Output the (x, y) coordinate of the center of the cell containing the given text.  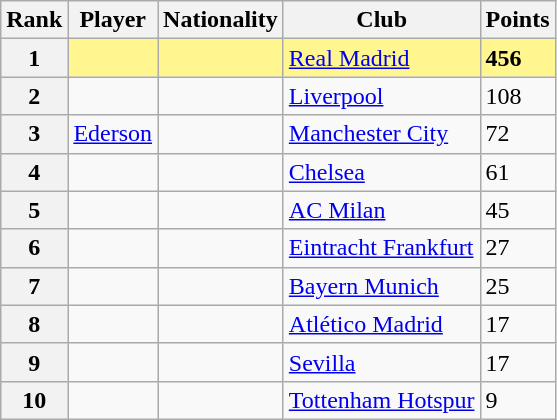
1 (34, 58)
8 (34, 324)
2 (34, 96)
61 (518, 172)
Player (113, 20)
25 (518, 286)
Bayern Munich (382, 286)
456 (518, 58)
Manchester City (382, 134)
Rank (34, 20)
7 (34, 286)
5 (34, 210)
3 (34, 134)
4 (34, 172)
27 (518, 248)
Nationality (221, 20)
AC Milan (382, 210)
Liverpool (382, 96)
45 (518, 210)
6 (34, 248)
Chelsea (382, 172)
Atlético Madrid (382, 324)
Eintracht Frankfurt (382, 248)
Points (518, 20)
Tottenham Hotspur (382, 400)
Club (382, 20)
Sevilla (382, 362)
108 (518, 96)
Ederson (113, 134)
Real Madrid (382, 58)
10 (34, 400)
72 (518, 134)
